Identify which cell holds the provided text, then report its [x, y] central coordinate. 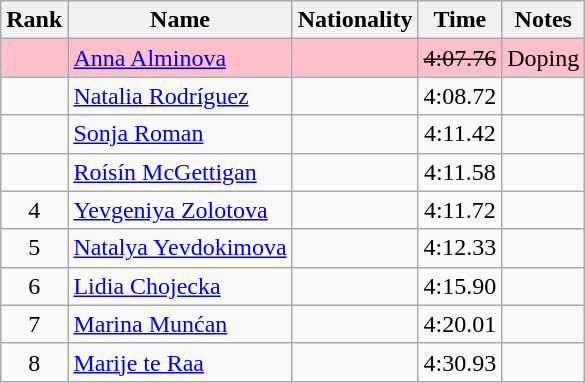
4 [34, 210]
Name [180, 20]
Natalya Yevdokimova [180, 248]
Lidia Chojecka [180, 286]
Time [460, 20]
Rank [34, 20]
4:08.72 [460, 96]
4:11.72 [460, 210]
4:11.42 [460, 134]
7 [34, 324]
Roísín McGettigan [180, 172]
5 [34, 248]
Notes [544, 20]
4:11.58 [460, 172]
4:30.93 [460, 362]
Marina Munćan [180, 324]
Doping [544, 58]
4:12.33 [460, 248]
4:07.76 [460, 58]
4:20.01 [460, 324]
8 [34, 362]
Natalia Rodríguez [180, 96]
6 [34, 286]
Nationality [355, 20]
4:15.90 [460, 286]
Anna Alminova [180, 58]
Sonja Roman [180, 134]
Yevgeniya Zolotova [180, 210]
Marije te Raa [180, 362]
